Detect which cell encompasses the target text, then output its [X, Y] center coordinate. 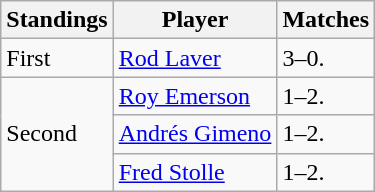
Fred Stolle [195, 172]
Roy Emerson [195, 96]
Second [57, 134]
Matches [326, 20]
3–0. [326, 58]
Rod Laver [195, 58]
First [57, 58]
Standings [57, 20]
Player [195, 20]
Andrés Gimeno [195, 134]
